Identify which cell holds the provided text, then report its (X, Y) central coordinate. 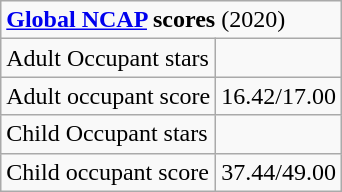
Adult occupant score (108, 96)
Adult Occupant stars (108, 58)
Child occupant score (108, 172)
Child Occupant stars (108, 134)
37.44/49.00 (279, 172)
Global NCAP scores (2020) (172, 20)
16.42/17.00 (279, 96)
